Return the (X, Y) coordinate for the center point of the cell that contains the specified text.  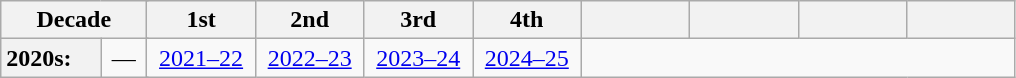
Decade (74, 20)
2021–22 (202, 58)
— (124, 58)
1st (202, 20)
2024–25 (526, 58)
4th (526, 20)
2020s: (51, 58)
2022–23 (310, 58)
2023–24 (418, 58)
2nd (310, 20)
3rd (418, 20)
